Search for the cell housing the specified text and yield its [X, Y] center coordinate. 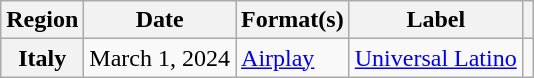
Region [42, 20]
Universal Latino [436, 58]
March 1, 2024 [160, 58]
Date [160, 20]
Airplay [293, 58]
Label [436, 20]
Format(s) [293, 20]
Italy [42, 58]
